Capture the cell that displays the provided text and extract its [x, y] central coordinate. 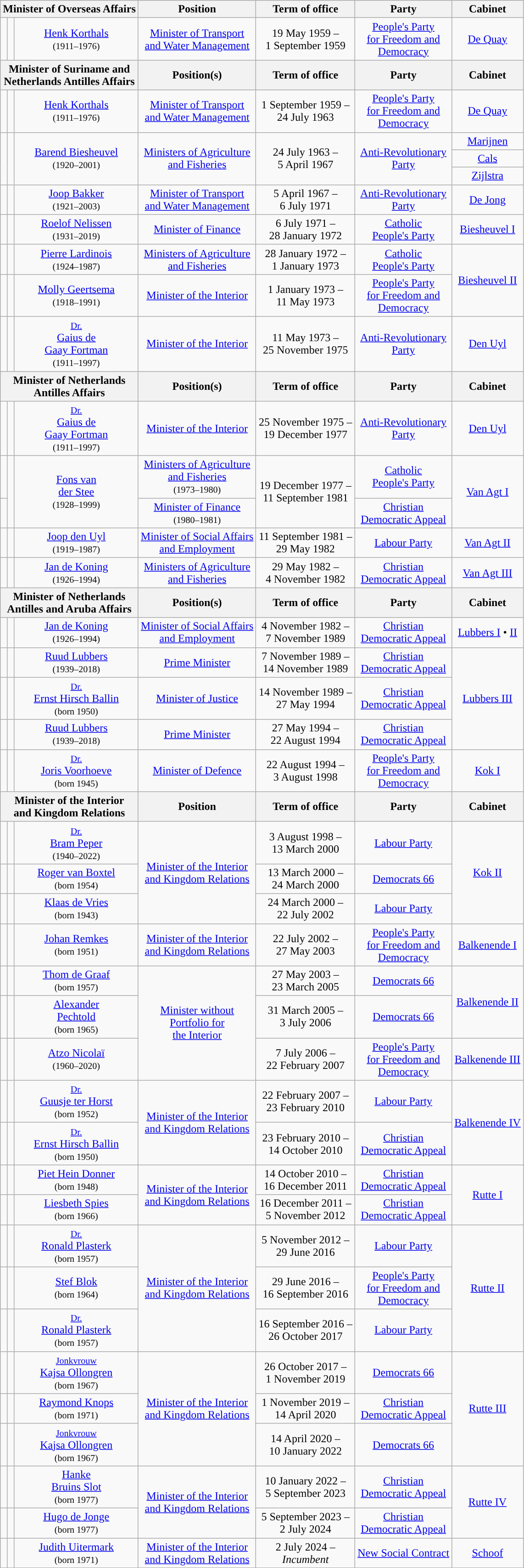
22 July 2002 – 27 May 2003 [306, 945]
Schoof [488, 1553]
11 September 1981 – 29 May 1982 [306, 543]
31 March 2005 – 3 July 2006 [306, 1017]
1 January 1973 – 11 May 1973 [306, 295]
Cals [488, 158]
Joop Bakker (1921–2003) [76, 199]
26 October 2017 – 1 November 2019 [306, 1372]
Rutte I [488, 1195]
New Social Contract [404, 1553]
Joop den Uyl (1919–1987) [76, 543]
Minister of Netherlands Antilles Affairs [70, 386]
25 November 1975 – 19 December 1977 [306, 429]
Johan Remkes (born 1951) [76, 945]
23 February 2010 – 14 October 2010 [306, 1144]
22 August 1994 – 3 August 1998 [306, 770]
Roelof Nelissen (1931–2019) [76, 230]
19 May 1959 – 1 September 1959 [306, 39]
3 August 1998 – 13 March 2000 [306, 843]
Ministers of Agriculture and Fisheries (1973–1980) [197, 477]
27 May 1994 – 22 August 1994 [306, 735]
29 May 1982 – 4 November 1982 [306, 573]
Minister of Justice [197, 698]
28 January 1972 – 1 January 1973 [306, 259]
7 July 2006 – 22 February 2007 [306, 1059]
Balkenende III [488, 1059]
Alexander Pechtold (born 1965) [76, 1017]
Biesheuvel I [488, 230]
Barend Biesheuvel (1920–2001) [76, 158]
4 November 1982 – 7 November 1989 [306, 633]
Dr. Guusje ter Horst (born 1952) [76, 1102]
7 November 1989 – 14 November 1989 [306, 662]
De Jong [488, 199]
Judith Uitermark (born 1971) [76, 1553]
Hugo de Jonge (born 1977) [76, 1523]
Marijnen [488, 141]
Dr. Joris Voorhoeve (born 1945) [76, 770]
16 December 2011 – 5 November 2012 [306, 1209]
13 March 2000 – 24 March 2000 [306, 879]
5 September 2023 – 2 July 2024 [306, 1523]
Minister of Finance (1980–1981) [197, 513]
Minister of Netherlands Antilles and Aruba Affairs [70, 602]
Roger van Boxtel (born 1954) [76, 879]
Minister without Portfolio for the Interior [197, 1023]
Lubbers I • II [488, 633]
Minister of Overseas Affairs [70, 9]
Pierre Lardinois (1924–1987) [76, 259]
Balkenende II [488, 1002]
Hanke Bruins Slot (born 1977) [76, 1487]
22 February 2007 – 23 February 2010 [306, 1102]
Thom de Graaf (born 1957) [76, 981]
19 December 1977 – 11 September 1981 [306, 492]
Piet Hein Donner (born 1948) [76, 1180]
14 April 2020 – 10 January 2022 [306, 1444]
Van Agt III [488, 573]
Klaas de Vries (born 1943) [76, 908]
1 November 2019 – 14 April 2020 [306, 1409]
Atzo Nicolaï (1960–2020) [76, 1059]
10 January 2022 – 5 September 2023 [306, 1487]
Lubbers III [488, 698]
Balkenende IV [488, 1123]
Fons van der Stee (1928–1999) [76, 492]
16 September 2016 – 26 October 2017 [306, 1330]
Van Agt II [488, 543]
Raymond Knops (born 1971) [76, 1409]
6 July 1971 – 28 January 1972 [306, 230]
14 October 2010 – 16 December 2011 [306, 1180]
Kok I [488, 770]
Minister of Suriname and Netherlands Antilles Affairs [70, 75]
Molly Geertsema (1918–1991) [76, 295]
Kok II [488, 872]
5 April 1967 – 6 July 1971 [306, 199]
11 May 1973 – 25 November 1975 [306, 343]
Zijlstra [488, 176]
24 July 1963 – 5 April 1967 [306, 158]
Rutte III [488, 1409]
Rutte IV [488, 1501]
24 March 2000 – 22 July 2002 [306, 908]
Biesheuvel II [488, 280]
Rutte II [488, 1288]
Balkenende I [488, 945]
Dr. Bram Peper (1940–2022) [76, 843]
27 May 2003 – 23 March 2005 [306, 981]
Van Agt I [488, 492]
Minister of Finance [197, 230]
Stef Blok (born 1964) [76, 1288]
2 July 2024 – Incumbent [306, 1553]
Minister of Defence [197, 770]
1 September 1959 – 24 July 1963 [306, 111]
29 June 2016 – 16 September 2016 [306, 1288]
14 November 1989 – 27 May 1994 [306, 698]
Liesbeth Spies (born 1966) [76, 1209]
5 November 2012 – 29 June 2016 [306, 1246]
